Determine the [x, y] coordinate at the center of the cell enclosing the given text.  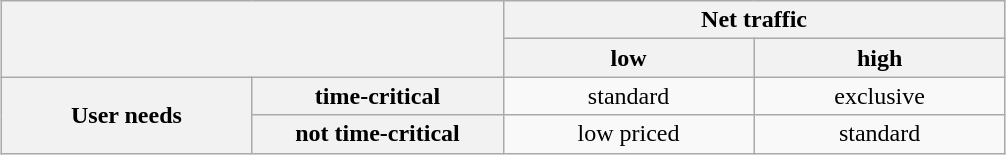
exclusive [880, 96]
low priced [628, 134]
Net traffic [754, 20]
User needs [126, 115]
time-critical [378, 96]
high [880, 58]
low [628, 58]
not time-critical [378, 134]
